Pinpoint the cell where the given text exists, returning its (X, Y) midpoint coordinate. 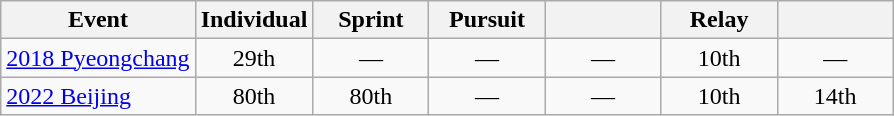
Sprint (371, 20)
29th (254, 58)
Event (98, 20)
2022 Beijing (98, 96)
14th (835, 96)
Relay (719, 20)
2018 Pyeongchang (98, 58)
Pursuit (487, 20)
Individual (254, 20)
